Detect which cell encompasses the target text, then output its (x, y) center coordinate. 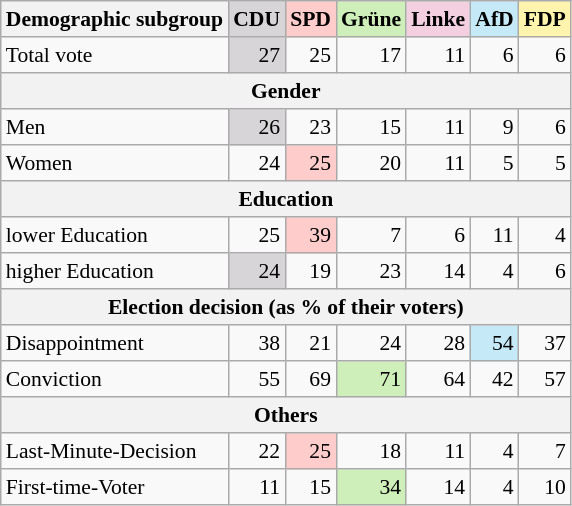
AfD (494, 19)
Education (286, 199)
20 (371, 163)
CDU (256, 19)
Last-Minute-Decision (114, 452)
64 (438, 380)
55 (256, 380)
lower Education (114, 235)
Total vote (114, 55)
26 (256, 127)
9 (494, 127)
38 (256, 344)
71 (371, 380)
Disappointment (114, 344)
39 (310, 235)
42 (494, 380)
34 (371, 488)
Women (114, 163)
higher Education (114, 271)
54 (494, 344)
Men (114, 127)
Others (286, 416)
Gender (286, 91)
Election decision (as % of their voters) (286, 308)
SPD (310, 19)
22 (256, 452)
Conviction (114, 380)
27 (256, 55)
21 (310, 344)
FDP (545, 19)
18 (371, 452)
Demographic subgroup (114, 19)
Linke (438, 19)
10 (545, 488)
69 (310, 380)
28 (438, 344)
37 (545, 344)
17 (371, 55)
First-time-Voter (114, 488)
Grüne (371, 19)
57 (545, 380)
19 (310, 271)
